Return the (X, Y) coordinate for the center point of the cell that contains the specified text.  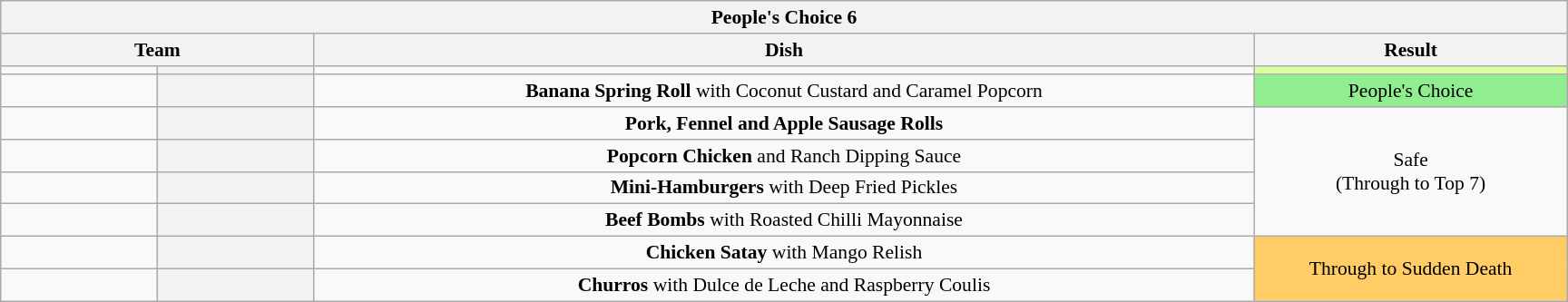
Result (1410, 50)
Pork, Fennel and Apple Sausage Rolls (784, 123)
Popcorn Chicken and Ranch Dipping Sauce (784, 156)
Dish (784, 50)
People's Choice (1410, 92)
Team (158, 50)
Chicken Satay with Mango Relish (784, 253)
Churros with Dulce de Leche and Raspberry Coulis (784, 285)
Beef Bombs with Roasted Chilli Mayonnaise (784, 220)
Mini-Hamburgers with Deep Fried Pickles (784, 188)
Banana Spring Roll with Coconut Custard and Caramel Popcorn (784, 92)
Safe(Through to Top 7) (1410, 171)
Through to Sudden Death (1410, 268)
People's Choice 6 (784, 17)
